Output the (X, Y) coordinate of the center of the cell containing the given text.  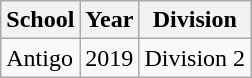
Division 2 (195, 58)
Division (195, 20)
School (40, 20)
Year (110, 20)
2019 (110, 58)
Antigo (40, 58)
